Scan for the cell matching the given text and deliver its (X, Y) coordinate at center. 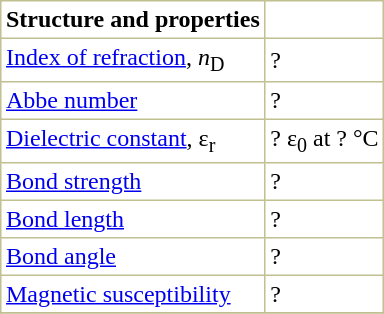
Magnetic susceptibility (133, 295)
Bond angle (133, 257)
? ε0 at ? °C (324, 142)
Index of refraction, nD (133, 60)
Structure and properties (133, 20)
Dielectric constant, εr (133, 142)
Bond strength (133, 182)
Abbe number (133, 101)
Bond length (133, 220)
